Scan for the cell matching the given text and deliver its [X, Y] coordinate at center. 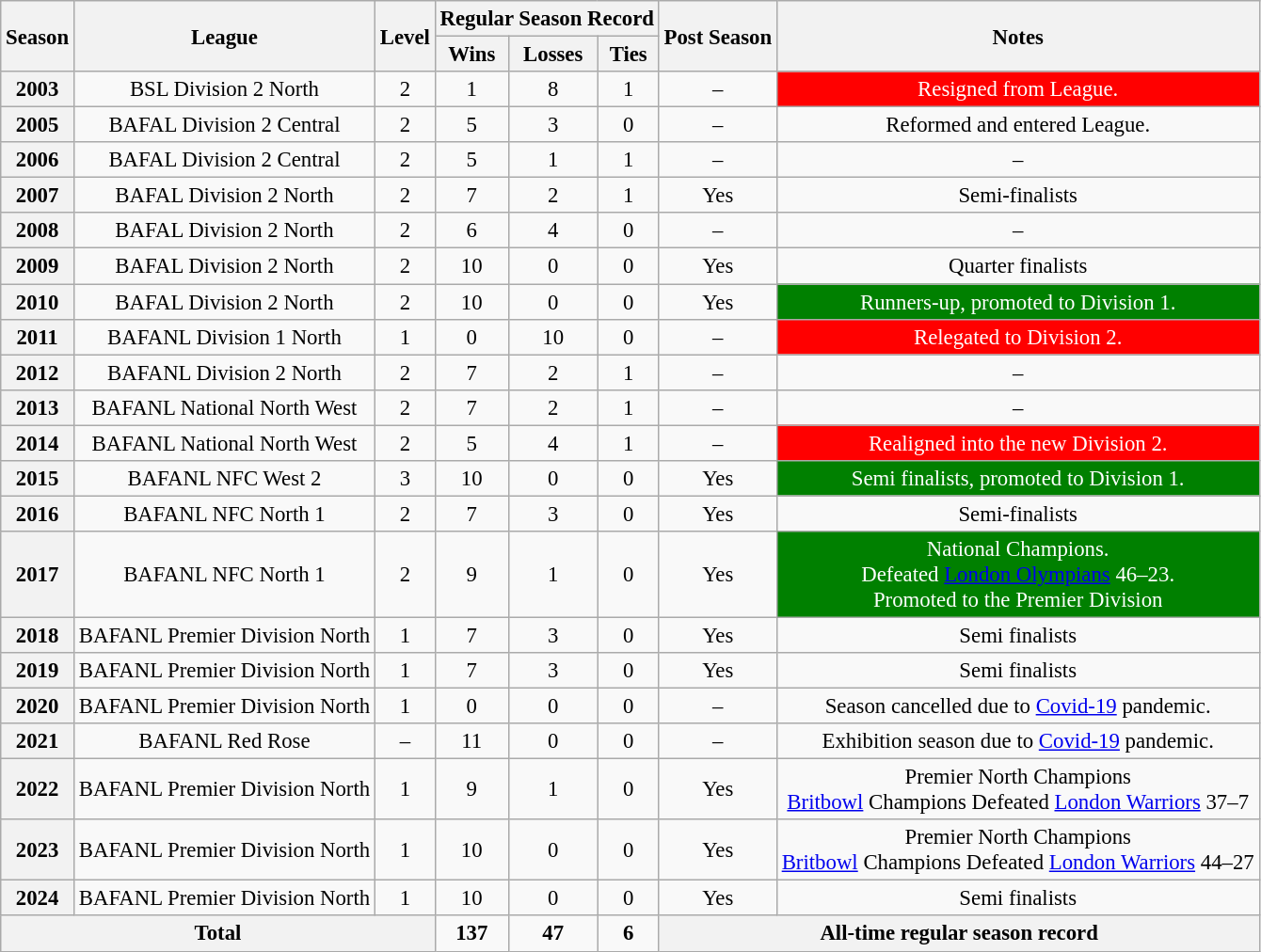
2024 [38, 898]
Quarter finalists [1018, 266]
Premier North ChampionsBritbowl Champions Defeated London Warriors 44–27 [1018, 850]
Post Season [717, 36]
Reformed and entered League. [1018, 125]
Semi finalists, promoted to Division 1. [1018, 479]
2013 [38, 407]
2015 [38, 479]
47 [553, 934]
2012 [38, 373]
2010 [38, 302]
2005 [38, 125]
2017 [38, 575]
Notes [1018, 36]
2022 [38, 790]
Exhibition season due to Covid-19 pandemic. [1018, 741]
Regular Season Record [547, 19]
2016 [38, 514]
National Champions.Defeated London Olympians 46–23.Promoted to the Premier Division [1018, 575]
Premier North ChampionsBritbowl Champions Defeated London Warriors 37–7 [1018, 790]
2011 [38, 337]
2019 [38, 671]
All-time regular season record [959, 934]
Losses [553, 55]
Ties [629, 55]
2018 [38, 635]
Realigned into the new Division 2. [1018, 443]
League [224, 36]
2008 [38, 230]
BAFANL NFC West 2 [224, 479]
2007 [38, 196]
8 [553, 89]
137 [471, 934]
Season cancelled due to Covid-19 pandemic. [1018, 706]
BAFANL Red Rose [224, 741]
Season [38, 36]
2003 [38, 89]
BSL Division 2 North [224, 89]
BAFANL Division 2 North [224, 373]
2021 [38, 741]
Total [218, 934]
2023 [38, 850]
2009 [38, 266]
2014 [38, 443]
Relegated to Division 2. [1018, 337]
11 [471, 741]
Wins [471, 55]
2020 [38, 706]
BAFANL Division 1 North [224, 337]
Resigned from League. [1018, 89]
Level [405, 36]
2006 [38, 160]
Runners-up, promoted to Division 1. [1018, 302]
